For the text-containing cell, return its midpoint in [x, y] coordinate format. 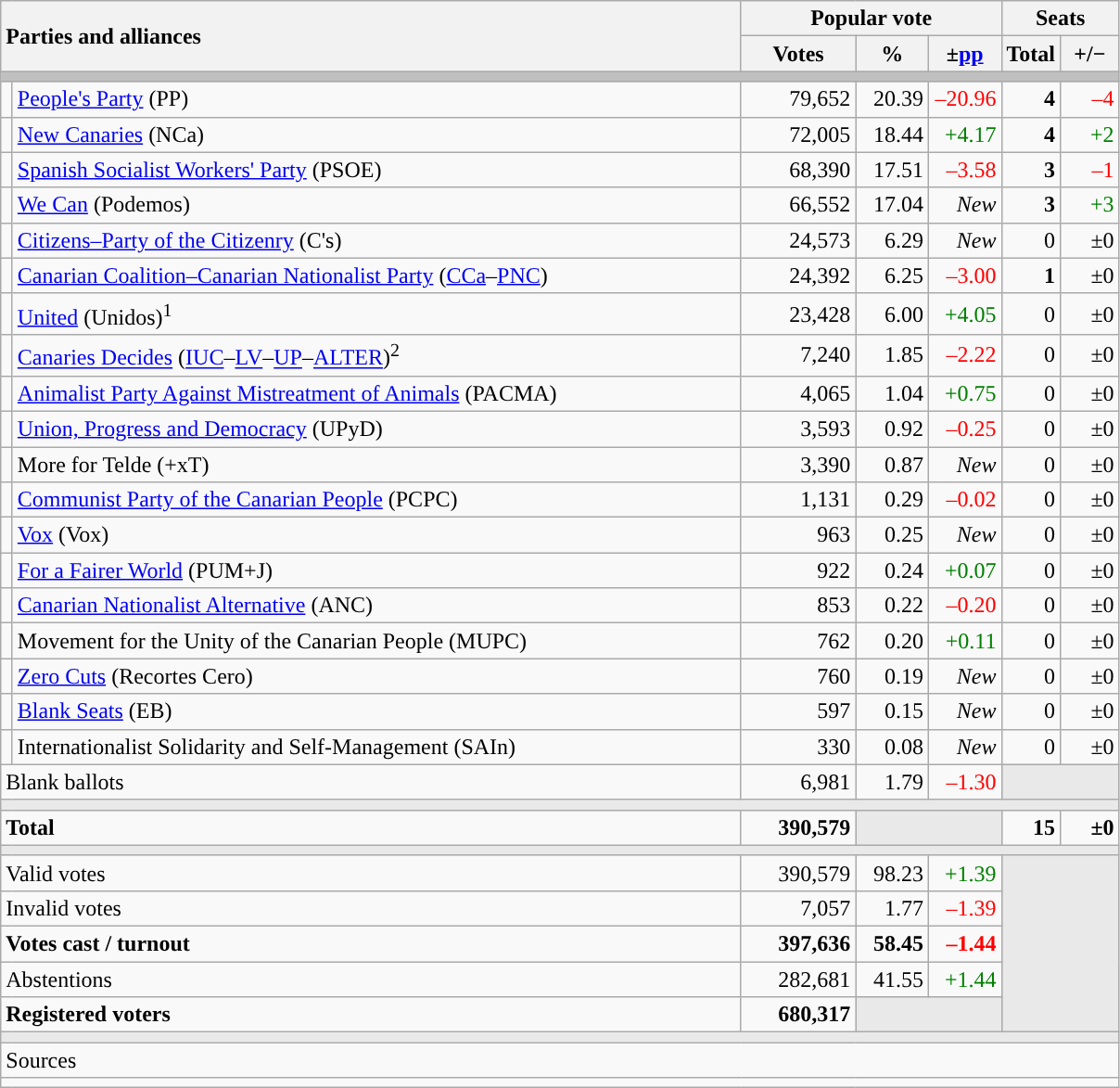
Citizens–Party of the Citizenry (C's) [376, 240]
762 [798, 641]
0.24 [892, 570]
+0.07 [964, 570]
15 [1031, 827]
760 [798, 676]
963 [798, 535]
Valid votes [371, 873]
% [892, 54]
–0.20 [964, 606]
72,005 [798, 134]
–0.02 [964, 500]
597 [798, 711]
–1.39 [964, 908]
41.55 [892, 979]
+/− [1090, 54]
23,428 [798, 314]
+0.11 [964, 641]
0.19 [892, 676]
–1.44 [964, 943]
Zero Cuts (Recortes Cero) [376, 676]
–3.00 [964, 275]
282,681 [798, 979]
For a Fairer World (PUM+J) [376, 570]
United (Unidos)1 [376, 314]
Abstentions [371, 979]
0.29 [892, 500]
853 [798, 606]
79,652 [798, 99]
0.87 [892, 465]
+3 [1090, 205]
+1.39 [964, 873]
0.15 [892, 711]
24,573 [798, 240]
397,636 [798, 943]
680,317 [798, 1015]
Communist Party of the Canarian People (PCPC) [376, 500]
98.23 [892, 873]
7,240 [798, 356]
Seats [1061, 19]
4,065 [798, 393]
17.04 [892, 205]
Registered voters [371, 1015]
17.51 [892, 170]
330 [798, 747]
66,552 [798, 205]
0.20 [892, 641]
0.92 [892, 429]
–0.25 [964, 429]
New Canaries (NCa) [376, 134]
6.25 [892, 275]
Blank Seats (EB) [376, 711]
68,390 [798, 170]
+1.44 [964, 979]
+2 [1090, 134]
3,390 [798, 465]
3,593 [798, 429]
1,131 [798, 500]
–3.58 [964, 170]
922 [798, 570]
–1 [1090, 170]
18.44 [892, 134]
0.25 [892, 535]
1.77 [892, 908]
–1.30 [964, 782]
1 [1031, 275]
More for Telde (+xT) [376, 465]
Animalist Party Against Mistreatment of Animals (PACMA) [376, 393]
6,981 [798, 782]
0.22 [892, 606]
1.85 [892, 356]
+4.17 [964, 134]
–20.96 [964, 99]
Popular vote [872, 19]
0.08 [892, 747]
Blank ballots [371, 782]
Invalid votes [371, 908]
Internationalist Solidarity and Self-Management (SAIn) [376, 747]
–4 [1090, 99]
Union, Progress and Democracy (UPyD) [376, 429]
Votes [798, 54]
Parties and alliances [371, 36]
Canaries Decides (IUC–LV–UP–ALTER)2 [376, 356]
Spanish Socialist Workers' Party (PSOE) [376, 170]
6.29 [892, 240]
Movement for the Unity of the Canarian People (MUPC) [376, 641]
1.04 [892, 393]
–2.22 [964, 356]
24,392 [798, 275]
20.39 [892, 99]
Canarian Coalition–Canarian Nationalist Party (CCa–PNC) [376, 275]
1.79 [892, 782]
7,057 [798, 908]
People's Party (PP) [376, 99]
Vox (Vox) [376, 535]
+0.75 [964, 393]
We Can (Podemos) [376, 205]
58.45 [892, 943]
Canarian Nationalist Alternative (ANC) [376, 606]
±pp [964, 54]
6.00 [892, 314]
Votes cast / turnout [371, 943]
Sources [560, 1060]
+4.05 [964, 314]
